Provide the (x, y) coordinate of the cell's center where the given text is located.  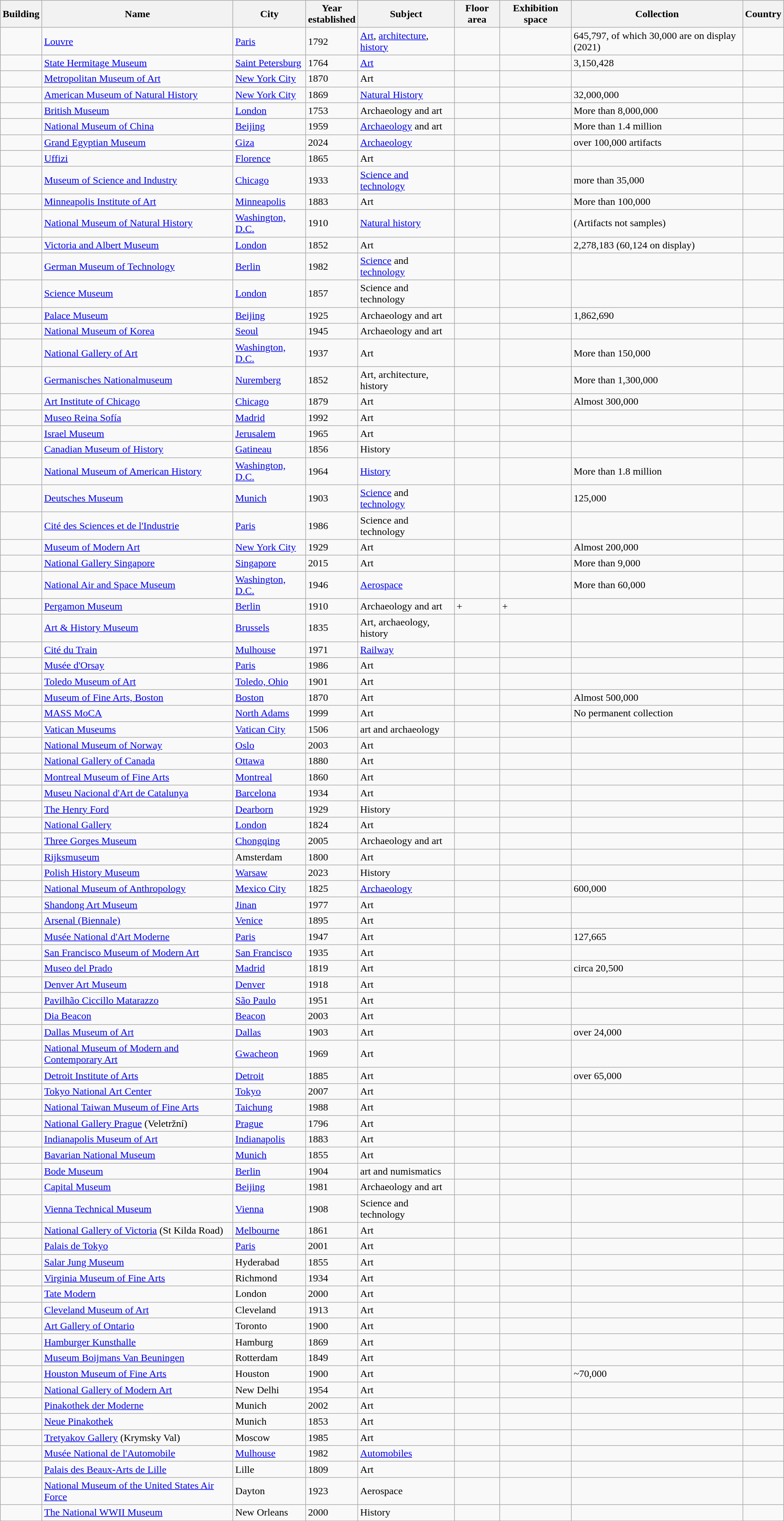
Arsenal (Biennale) (137, 921)
Hyderabad (269, 1262)
1857 (332, 294)
Dayton (269, 1491)
Saint Petersburg (269, 63)
Nuremberg (269, 380)
Detroit Institute of Arts (137, 1075)
over 100,000 artifacts (657, 142)
Almost 300,000 (657, 402)
Indianapolis (269, 1139)
art and numismatics (406, 1171)
Canadian Museum of History (137, 449)
National Gallery Prague (Veletržní) (137, 1123)
Three Gorges Museum (137, 841)
Almost 500,000 (657, 697)
Taichung (269, 1107)
No permanent collection (657, 713)
National Museum of Natural History (137, 223)
Chongqing (269, 841)
2002 (332, 1406)
1800 (332, 857)
National Museum of Modern and Contemporary Art (137, 1054)
Toledo Museum of Art (137, 682)
1809 (332, 1469)
1824 (332, 825)
1913 (332, 1310)
2005 (332, 841)
Warsaw (269, 873)
1853 (332, 1422)
1933 (332, 180)
1506 (332, 729)
Tate Modern (137, 1294)
Subject (406, 14)
1969 (332, 1054)
32,000,000 (657, 95)
Vatican City (269, 729)
1971 (332, 650)
Museum of Fine Arts, Boston (137, 697)
Shandong Art Museum (137, 905)
Pergamon Museum (137, 607)
1825 (332, 889)
1835 (332, 628)
1908 (332, 1209)
Palais des Beaux-Arts de Lille (137, 1469)
Country (763, 14)
Railway (406, 650)
1,862,690 (657, 315)
The National WWII Museum (137, 1513)
Denver (269, 984)
600,000 (657, 889)
Amsterdam (269, 857)
More than 1,300,000 (657, 380)
Hamburger Kunsthalle (137, 1342)
Gatineau (269, 449)
1753 (332, 111)
Tretyakov Gallery (Krymsky Val) (137, 1438)
Salar Jung Museum (137, 1262)
1856 (332, 449)
1885 (332, 1075)
Detroit (269, 1075)
San Francisco (269, 953)
Tokyo (269, 1091)
National Taiwan Museum of Fine Arts (137, 1107)
British Museum (137, 111)
Dearborn (269, 809)
Jerusalem (269, 434)
Art & History Museum (137, 628)
Bavarian National Museum (137, 1155)
Toledo, Ohio (269, 682)
Grand Egyptian Museum (137, 142)
São Paulo (269, 1000)
Dia Beacon (137, 1016)
1947 (332, 937)
Boston (269, 697)
1992 (332, 418)
New Delhi (269, 1389)
Museo del Prado (137, 968)
Floor area (477, 14)
Science Museum (137, 294)
Beacon (269, 1016)
Gwacheon (269, 1054)
1964 (332, 471)
Capital Museum (137, 1187)
Yearestablished (332, 14)
circa 20,500 (657, 968)
More than 100,000 (657, 201)
1959 (332, 127)
San Francisco Museum of Modern Art (137, 953)
Montreal Museum of Fine Arts (137, 777)
Automobiles (406, 1454)
more than 35,000 (657, 180)
1849 (332, 1358)
Jinan (269, 905)
National Gallery of Art (137, 353)
Polish History Museum (137, 873)
1764 (332, 63)
~70,000 (657, 1374)
1977 (332, 905)
1865 (332, 158)
Louvre (137, 41)
More than 8,000,000 (657, 111)
Prague (269, 1123)
Dallas (269, 1032)
127,665 (657, 937)
2023 (332, 873)
More than 1.4 million (657, 127)
Almost 200,000 (657, 547)
National Gallery (137, 825)
Musée d'Orsay (137, 666)
Palace Museum (137, 315)
Rijksmuseum (137, 857)
National Gallery of Victoria (St Kilda Road) (137, 1230)
Barcelona (269, 793)
Vatican Museums (137, 729)
More than 9,000 (657, 563)
1985 (332, 1438)
New Orleans (269, 1513)
Bode Museum (137, 1171)
National Museum of the United States Air Force (137, 1491)
Museum of Modern Art (137, 547)
Victoria and Albert Museum (137, 245)
over 24,000 (657, 1032)
Mexico City (269, 889)
Deutsches Museum (137, 498)
More than 60,000 (657, 585)
National Museum of Norway (137, 745)
The Henry Ford (137, 809)
1954 (332, 1389)
1796 (332, 1123)
(Artifacts not samples) (657, 223)
1880 (332, 761)
2,278,183 (60,124 on display) (657, 245)
National Museum of China (137, 127)
National Gallery of Modern Art (137, 1389)
645,797, of which 30,000 are on display (2021) (657, 41)
National Museum of Korea (137, 331)
1925 (332, 315)
Lille (269, 1469)
2007 (332, 1091)
Indianapolis Museum of Art (137, 1139)
over 65,000 (657, 1075)
Metropolitan Museum of Art (137, 79)
1918 (332, 984)
2001 (332, 1246)
Israel Museum (137, 434)
National Museum of Anthropology (137, 889)
Cleveland (269, 1310)
3,150,428 (657, 63)
North Adams (269, 713)
Cleveland Museum of Art (137, 1310)
More than 150,000 (657, 353)
2024 (332, 142)
Oslo (269, 745)
125,000 (657, 498)
Name (137, 14)
National Gallery of Canada (137, 761)
Building (21, 14)
1999 (332, 713)
American Museum of Natural History (137, 95)
Dallas Museum of Art (137, 1032)
City (269, 14)
Museu Nacional d'Art de Catalunya (137, 793)
Neue Pinakothek (137, 1422)
Uffizi (137, 158)
German Museum of Technology (137, 266)
Exhibition space (536, 14)
1895 (332, 921)
Toronto (269, 1326)
National Museum of American History (137, 471)
Brussels (269, 628)
Tokyo National Art Center (137, 1091)
MASS MoCA (137, 713)
1937 (332, 353)
Pinakothek der Moderne (137, 1406)
Ottawa (269, 761)
1901 (332, 682)
National Air and Space Museum (137, 585)
1860 (332, 777)
Pavilhão Ciccillo Matarazzo (137, 1000)
Minneapolis (269, 201)
Art Institute of Chicago (137, 402)
More than 1.8 million (657, 471)
1965 (332, 434)
Museum Boijmans Van Beuningen (137, 1358)
Hamburg (269, 1342)
Natural history (406, 223)
Montreal (269, 777)
1951 (332, 1000)
1879 (332, 402)
State Hermitage Museum (137, 63)
art and archaeology (406, 729)
Art Gallery of Ontario (137, 1326)
1981 (332, 1187)
Palais de Tokyo (137, 1246)
Minneapolis Institute of Art (137, 201)
2015 (332, 563)
Collection (657, 14)
1946 (332, 585)
Natural History (406, 95)
Art, archaeology, history (406, 628)
1945 (332, 331)
Museum of Science and Industry (137, 180)
Giza (269, 142)
Melbourne (269, 1230)
Rotterdam (269, 1358)
Seoul (269, 331)
Denver Art Museum (137, 984)
Vienna Technical Museum (137, 1209)
Singapore (269, 563)
1923 (332, 1491)
Virginia Museum of Fine Arts (137, 1278)
Musée National de l'Automobile (137, 1454)
Venice (269, 921)
Vienna (269, 1209)
1904 (332, 1171)
1861 (332, 1230)
Musée National d'Art Moderne (137, 937)
Moscow (269, 1438)
Florence (269, 158)
Germanisches Nationalmuseum (137, 380)
Cité des Sciences et de l'Industrie (137, 525)
1819 (332, 968)
National Gallery Singapore (137, 563)
1988 (332, 1107)
Museo Reina Sofía (137, 418)
Richmond (269, 1278)
1935 (332, 953)
Houston Museum of Fine Arts (137, 1374)
Houston (269, 1374)
Cité du Train (137, 650)
1792 (332, 41)
